For the text-containing cell, return its midpoint in (X, Y) coordinate format. 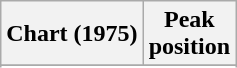
Chart (1975) (72, 34)
Peakposition (189, 34)
